Find where the given text appears and provide that cell's center as [X, Y] coordinate. 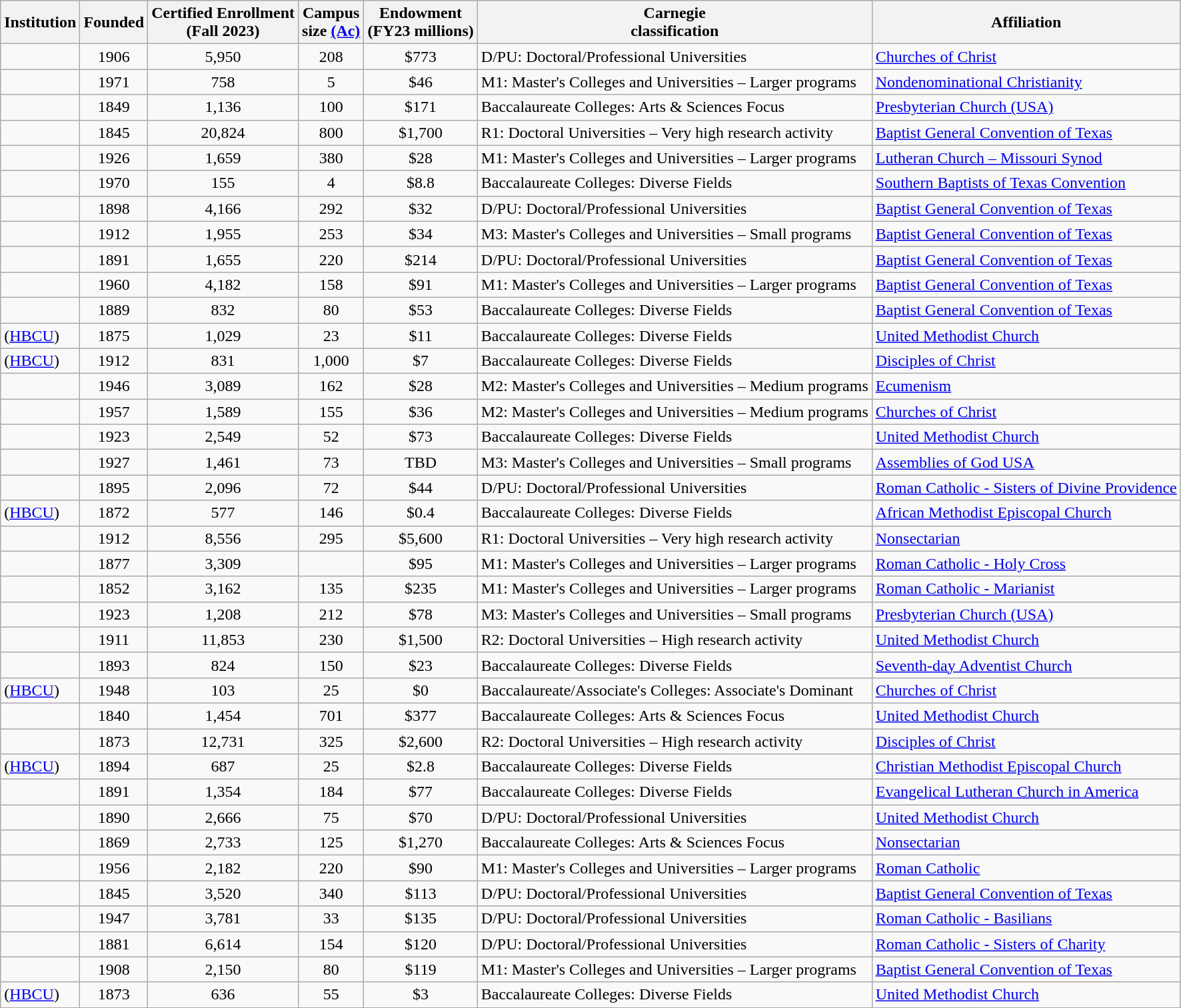
1,000 [331, 361]
$2.8 [421, 767]
Seventh-day Adventist Church [1026, 665]
1890 [114, 817]
125 [331, 843]
55 [331, 995]
3,089 [223, 386]
1881 [114, 944]
$1,700 [421, 133]
$34 [421, 234]
2,549 [223, 437]
$78 [421, 614]
Nondenominational Christianity [1026, 82]
1,655 [223, 259]
636 [223, 995]
Roman Catholic - Basilians [1026, 919]
$235 [421, 589]
1957 [114, 412]
$113 [421, 893]
3,309 [223, 564]
$377 [421, 716]
146 [331, 513]
$91 [421, 284]
Evangelical Lutheran Church in America [1026, 792]
1875 [114, 335]
1956 [114, 868]
Roman Catholic - Sisters of Divine Providence [1026, 488]
831 [223, 361]
340 [331, 893]
$95 [421, 564]
Endowment (FY23 millions) [421, 23]
1948 [114, 690]
212 [331, 614]
2,733 [223, 843]
$135 [421, 919]
75 [331, 817]
Baccalaureate/Associate's Colleges: Associate's Dominant [674, 690]
701 [331, 716]
$11 [421, 335]
12,731 [223, 742]
1906 [114, 57]
African Methodist Episcopal Church [1026, 513]
1,659 [223, 158]
$120 [421, 944]
1,589 [223, 412]
Ecumenism [1026, 386]
1,461 [223, 462]
3,162 [223, 589]
154 [331, 944]
$214 [421, 259]
1889 [114, 310]
$171 [421, 107]
1,029 [223, 335]
100 [331, 107]
$70 [421, 817]
$7 [421, 361]
800 [331, 133]
1894 [114, 767]
1971 [114, 82]
Roman Catholic - Marianist [1026, 589]
4,166 [223, 209]
Roman Catholic - Sisters of Charity [1026, 944]
11,853 [223, 640]
325 [331, 742]
72 [331, 488]
1,136 [223, 107]
Institution [40, 23]
$73 [421, 437]
6,614 [223, 944]
Roman Catholic - Holy Cross [1026, 564]
758 [223, 82]
5,950 [223, 57]
4,182 [223, 284]
$32 [421, 209]
1,354 [223, 792]
$1,500 [421, 640]
1911 [114, 640]
$3 [421, 995]
$5,600 [421, 538]
380 [331, 158]
$53 [421, 310]
$1,270 [421, 843]
Assemblies of God USA [1026, 462]
52 [331, 437]
162 [331, 386]
$0.4 [421, 513]
2,096 [223, 488]
23 [331, 335]
1893 [114, 665]
5 [331, 82]
$773 [421, 57]
8,556 [223, 538]
$77 [421, 792]
1895 [114, 488]
Southern Baptists of Texas Convention [1026, 183]
$44 [421, 488]
1927 [114, 462]
Campussize (Ac) [331, 23]
1872 [114, 513]
1849 [114, 107]
Certified Enrollment(Fall 2023) [223, 23]
Roman Catholic [1026, 868]
$2,600 [421, 742]
3,520 [223, 893]
577 [223, 513]
$8.8 [421, 183]
1869 [114, 843]
$46 [421, 82]
1970 [114, 183]
687 [223, 767]
1852 [114, 589]
253 [331, 234]
1926 [114, 158]
208 [331, 57]
1,454 [223, 716]
1946 [114, 386]
2,666 [223, 817]
1,955 [223, 234]
4 [331, 183]
2,182 [223, 868]
$36 [421, 412]
1960 [114, 284]
$0 [421, 690]
Lutheran Church – Missouri Synod [1026, 158]
150 [331, 665]
295 [331, 538]
Affiliation [1026, 23]
73 [331, 462]
230 [331, 640]
20,824 [223, 133]
$119 [421, 969]
$90 [421, 868]
103 [223, 690]
184 [331, 792]
3,781 [223, 919]
1947 [114, 919]
158 [331, 284]
832 [223, 310]
1877 [114, 564]
Christian Methodist Episcopal Church [1026, 767]
$23 [421, 665]
33 [331, 919]
Carnegieclassification [674, 23]
1840 [114, 716]
1898 [114, 209]
TBD [421, 462]
2,150 [223, 969]
1,208 [223, 614]
135 [331, 589]
824 [223, 665]
Founded [114, 23]
1908 [114, 969]
292 [331, 209]
